Search for the cell housing the specified text and yield its [x, y] center coordinate. 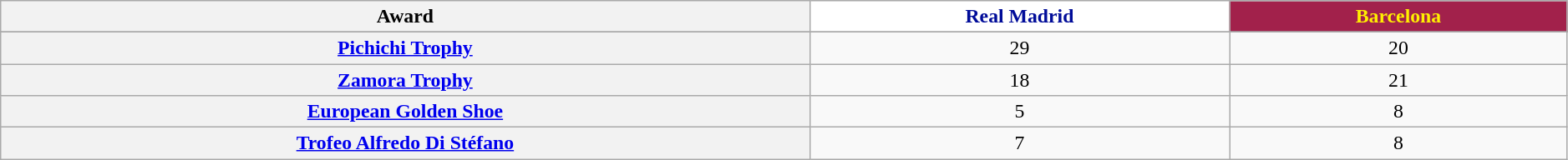
29 [1019, 48]
18 [1019, 80]
Award [405, 17]
Zamora Trophy [405, 80]
20 [1398, 48]
Pichichi Trophy [405, 48]
21 [1398, 80]
Barcelona [1398, 17]
7 [1019, 142]
European Golden Shoe [405, 111]
Real Madrid [1019, 17]
5 [1019, 111]
Trofeo Alfredo Di Stéfano [405, 142]
